Detect which cell encompasses the target text, then output its (X, Y) center coordinate. 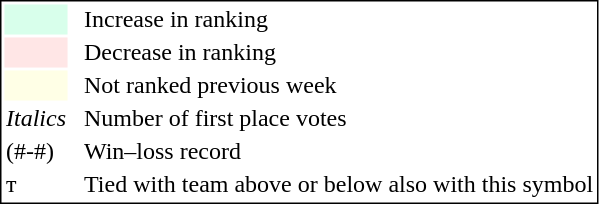
Number of first place votes (338, 119)
Not ranked previous week (338, 85)
Decrease in ranking (338, 53)
(#-#) (36, 151)
т (36, 185)
Win–loss record (338, 151)
Increase in ranking (338, 19)
Tied with team above or below also with this symbol (338, 185)
Italics (36, 119)
